Scan for the cell matching the given text and deliver its (X, Y) coordinate at center. 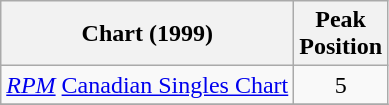
PeakPosition (341, 34)
Chart (1999) (148, 34)
5 (341, 85)
RPM Canadian Singles Chart (148, 85)
